Return the (x, y) coordinate for the center point of the cell that contains the specified text.  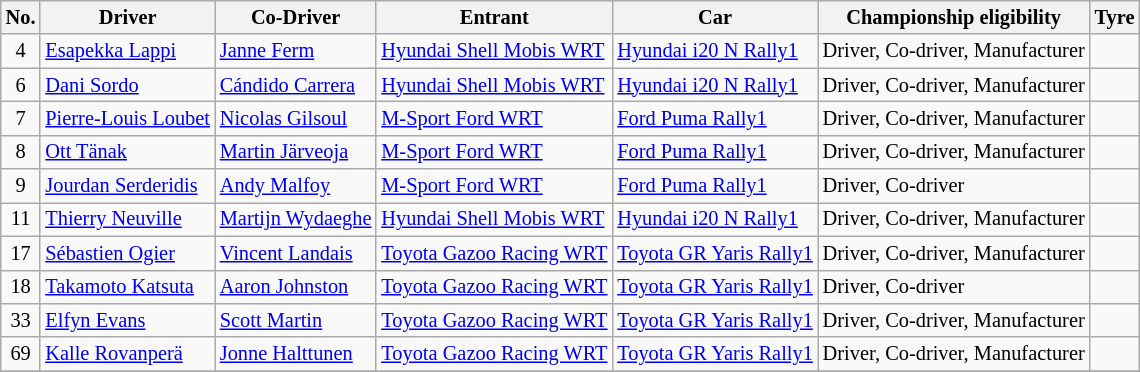
33 (21, 320)
Championship eligibility (954, 17)
Vincent Landais (296, 253)
Tyre (1115, 17)
7 (21, 118)
69 (21, 354)
18 (21, 287)
Martijn Wydaeghe (296, 219)
Dani Sordo (127, 85)
Co-Driver (296, 17)
Andy Malfoy (296, 186)
8 (21, 152)
Scott Martin (296, 320)
Janne Ferm (296, 51)
Thierry Neuville (127, 219)
Esapekka Lappi (127, 51)
Martin Järveoja (296, 152)
Elfyn Evans (127, 320)
Ott Tänak (127, 152)
Car (714, 17)
17 (21, 253)
Jonne Halttunen (296, 354)
Kalle Rovanperä (127, 354)
6 (21, 85)
9 (21, 186)
Cándido Carrera (296, 85)
4 (21, 51)
Sébastien Ogier (127, 253)
Driver (127, 17)
Pierre-Louis Loubet (127, 118)
Entrant (494, 17)
11 (21, 219)
Aaron Johnston (296, 287)
Jourdan Serderidis (127, 186)
Nicolas Gilsoul (296, 118)
Takamoto Katsuta (127, 287)
No. (21, 17)
